Return (x, y) of the center of cell containing provided text 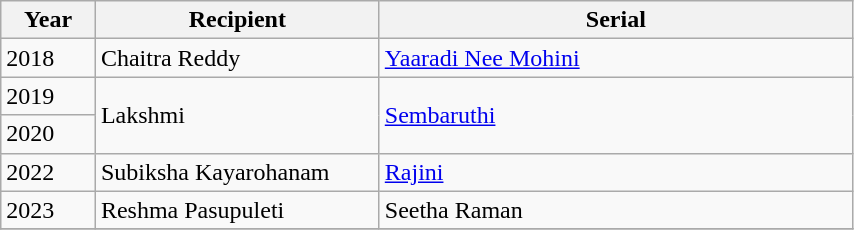
Seetha Raman (616, 210)
Lakshmi (237, 115)
Yaaradi Nee Mohini (616, 58)
Serial (616, 20)
2023 (48, 210)
Sembaruthi (616, 115)
2020 (48, 134)
Rajini (616, 172)
Recipient (237, 20)
Reshma Pasupuleti (237, 210)
Chaitra Reddy (237, 58)
Year (48, 20)
Subiksha Kayarohanam (237, 172)
2018 (48, 58)
2022 (48, 172)
2019 (48, 96)
